Return [x, y] of the center of cell containing provided text 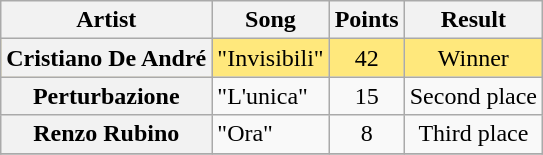
"L'unica" [270, 96]
Second place [473, 96]
Third place [473, 134]
8 [366, 134]
"Invisibili" [270, 58]
"Ora" [270, 134]
Winner [473, 58]
Result [473, 20]
Artist [106, 20]
Cristiano De André [106, 58]
15 [366, 96]
Song [270, 20]
42 [366, 58]
Renzo Rubino [106, 134]
Points [366, 20]
Perturbazione [106, 96]
